Capture the cell that displays the provided text and extract its [x, y] central coordinate. 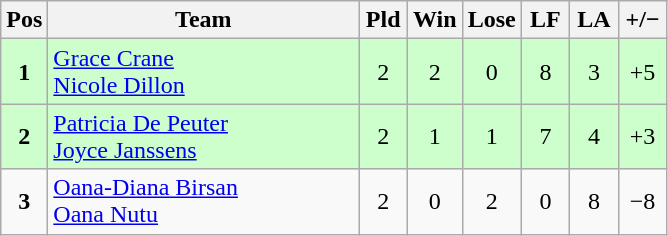
Oana-Diana Birsan Oana Nutu [204, 202]
Team [204, 20]
+5 [642, 72]
4 [594, 136]
7 [546, 136]
Win [434, 20]
LF [546, 20]
−8 [642, 202]
Pld [384, 20]
+3 [642, 136]
Grace Crane Nicole Dillon [204, 72]
Patricia De Peuter Joyce Janssens [204, 136]
Lose [492, 20]
+/− [642, 20]
LA [594, 20]
Pos [24, 20]
